Locate the cell with the specified text and output its [x, y] center coordinate. 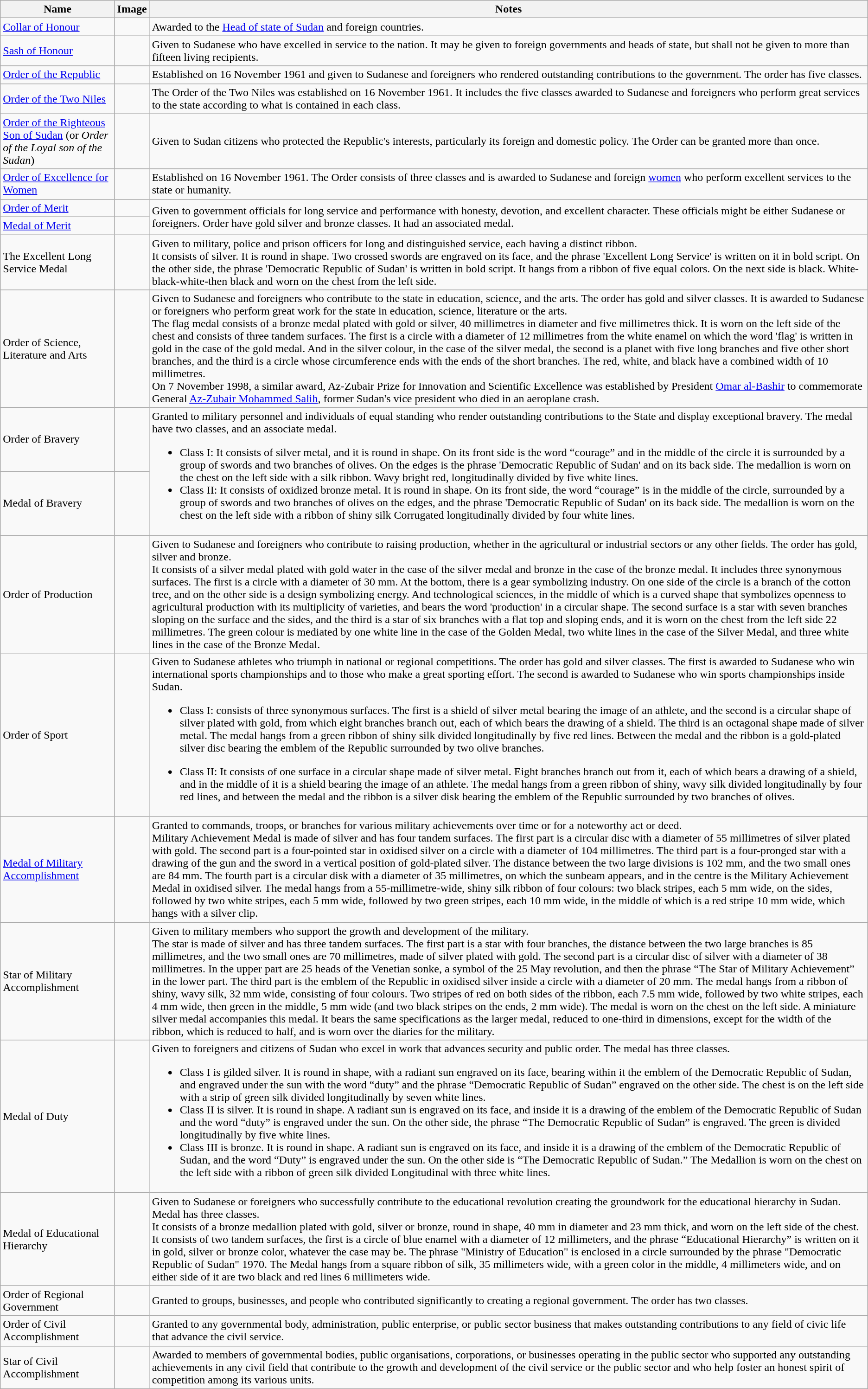
Order of Regional Government [57, 1301]
Order of Civil Accomplishment [57, 1331]
Order of Sport [57, 735]
Order of the Righteous Son of Sudan (or Order of the Loyal son of the Sudan) [57, 141]
Order of the Republic [57, 75]
Notes [508, 9]
Name [57, 9]
Sash of Honour [57, 51]
Medal of Military Accomplishment [57, 869]
Medal of Bravery [57, 503]
Awarded to the Head of state of Sudan and foreign countries. [508, 27]
Order of Science, Literature and Arts [57, 348]
Medal of Duty [57, 1116]
Medal of Educational Hierarchy [57, 1239]
Order of Merit [57, 208]
Medal of Merit [57, 225]
Order of the Two Niles [57, 98]
Image [132, 9]
Granted to groups, businesses, and people who contributed significantly to creating a regional government. The order has two classes. [508, 1301]
Order of Excellence for Women [57, 184]
Star of Civil Accomplishment [57, 1367]
Order of Bravery [57, 439]
The Excellent Long Service Medal [57, 262]
Star of Military Accomplishment [57, 981]
Order of Production [57, 594]
Collar of Honour [57, 27]
